Capture the cell that displays the provided text and extract its [x, y] central coordinate. 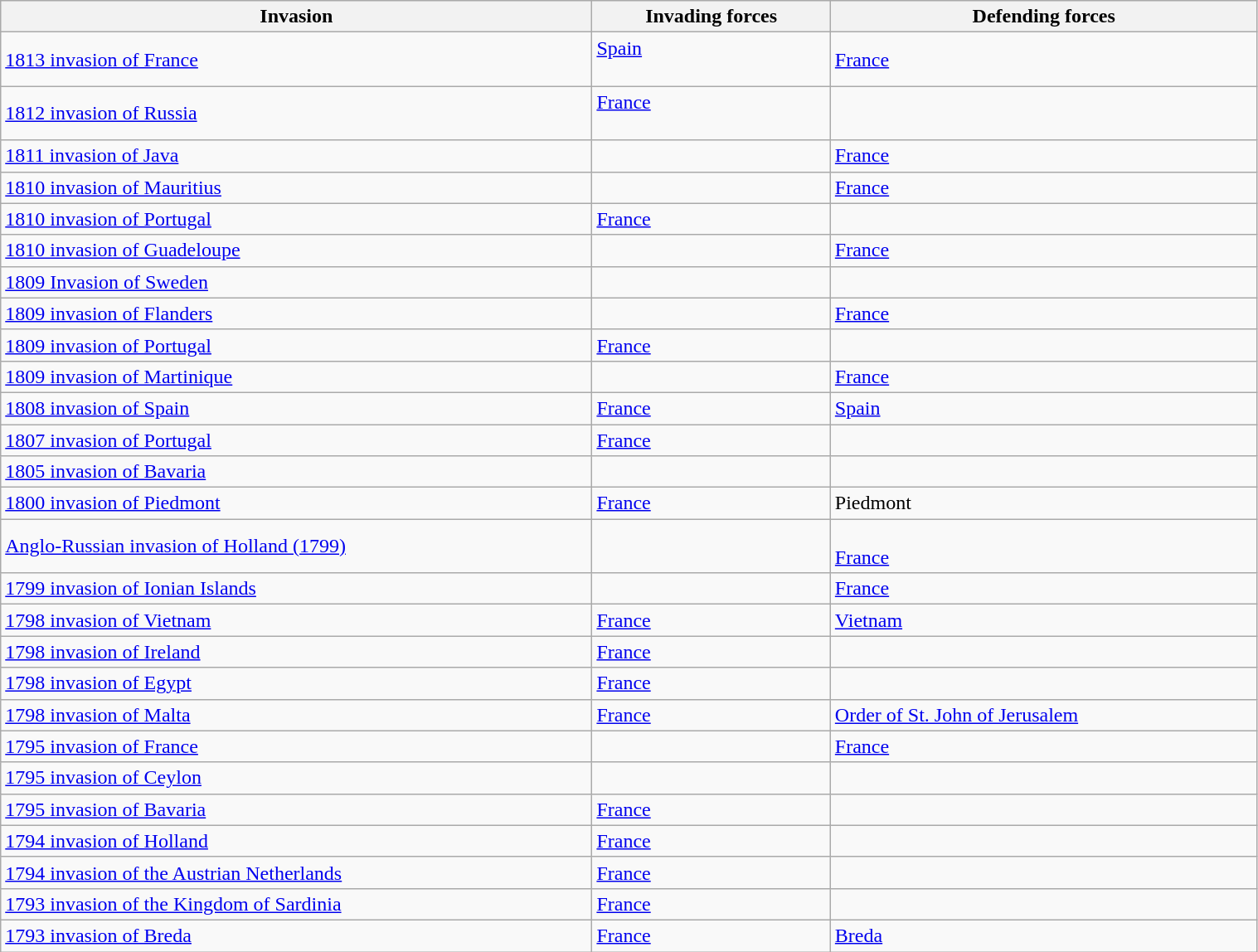
Vietnam [1043, 620]
1805 invasion of Bavaria [297, 472]
1795 invasion of Ceylon [297, 778]
1793 invasion of the Kingdom of Sardinia [297, 904]
1800 invasion of Piedmont [297, 503]
1794 invasion of the Austrian Netherlands [297, 872]
1810 invasion of Mauritius [297, 187]
1808 invasion of Spain [297, 408]
1795 invasion of France [297, 746]
Piedmont [1043, 503]
1809 invasion of Martinique [297, 376]
1809 invasion of Portugal [297, 345]
1809 Invasion of Sweden [297, 282]
1798 invasion of Malta [297, 715]
1807 invasion of Portugal [297, 440]
1813 invasion of France [297, 60]
Anglo-Russian invasion of Holland (1799) [297, 546]
1795 invasion of Bavaria [297, 809]
Invading forces [712, 17]
Defending forces [1043, 17]
1811 invasion of Java [297, 156]
1812 invasion of Russia [297, 113]
1798 invasion of Ireland [297, 652]
1798 invasion of Egypt [297, 683]
1810 invasion of Portugal [297, 219]
Order of St. John of Jerusalem [1043, 715]
1799 invasion of Ionian Islands [297, 589]
Invasion [297, 17]
1810 invasion of Guadeloupe [297, 250]
1794 invasion of Holland [297, 841]
1809 invasion of Flanders [297, 313]
Breda [1043, 935]
1793 invasion of Breda [297, 935]
1798 invasion of Vietnam [297, 620]
